Return the [x, y] coordinate for the center point of the cell that contains the specified text.  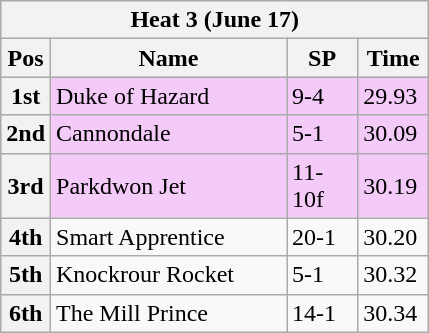
14-1 [322, 313]
2nd [26, 134]
30.20 [394, 237]
Duke of Hazard [169, 96]
Pos [26, 58]
9-4 [322, 96]
6th [26, 313]
11-10f [322, 186]
SP [322, 58]
Heat 3 (June 17) [215, 20]
30.19 [394, 186]
Parkdwon Jet [169, 186]
4th [26, 237]
30.34 [394, 313]
3rd [26, 186]
29.93 [394, 96]
Time [394, 58]
20-1 [322, 237]
30.09 [394, 134]
Knockrour Rocket [169, 275]
Name [169, 58]
5th [26, 275]
Smart Apprentice [169, 237]
Cannondale [169, 134]
1st [26, 96]
30.32 [394, 275]
The Mill Prince [169, 313]
